Find where the given text appears and provide that cell's center as [x, y] coordinate. 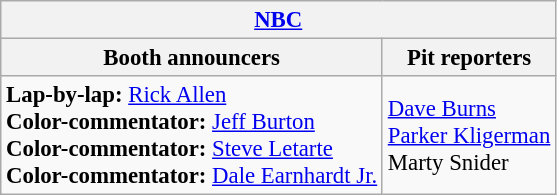
Booth announcers [192, 58]
Lap-by-lap: Rick AllenColor-commentator: Jeff BurtonColor-commentator: Steve LetarteColor-commentator: Dale Earnhardt Jr. [192, 136]
Pit reporters [468, 58]
Dave BurnsParker KligermanMarty Snider [468, 136]
NBC [278, 20]
